Pinpoint the cell where the given text exists, returning its (x, y) midpoint coordinate. 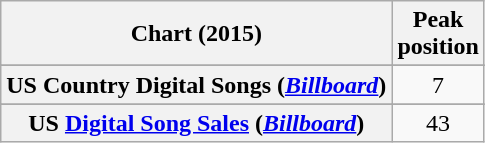
US Digital Song Sales (Billboard) (196, 123)
43 (438, 123)
Peakposition (438, 34)
US Country Digital Songs (Billboard) (196, 85)
7 (438, 85)
Chart (2015) (196, 34)
